Return [x, y] of the center of cell containing provided text 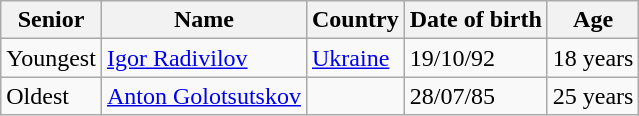
Date of birth [476, 20]
Anton Golotsutskov [204, 96]
Oldest [52, 96]
Igor Radivilov [204, 58]
Country [355, 20]
Senior [52, 20]
Ukraine [355, 58]
25 years [593, 96]
Name [204, 20]
Youngest [52, 58]
19/10/92 [476, 58]
18 years [593, 58]
28/07/85 [476, 96]
Age [593, 20]
